From the cell containing the given text, extract its center point as [x, y] coordinate. 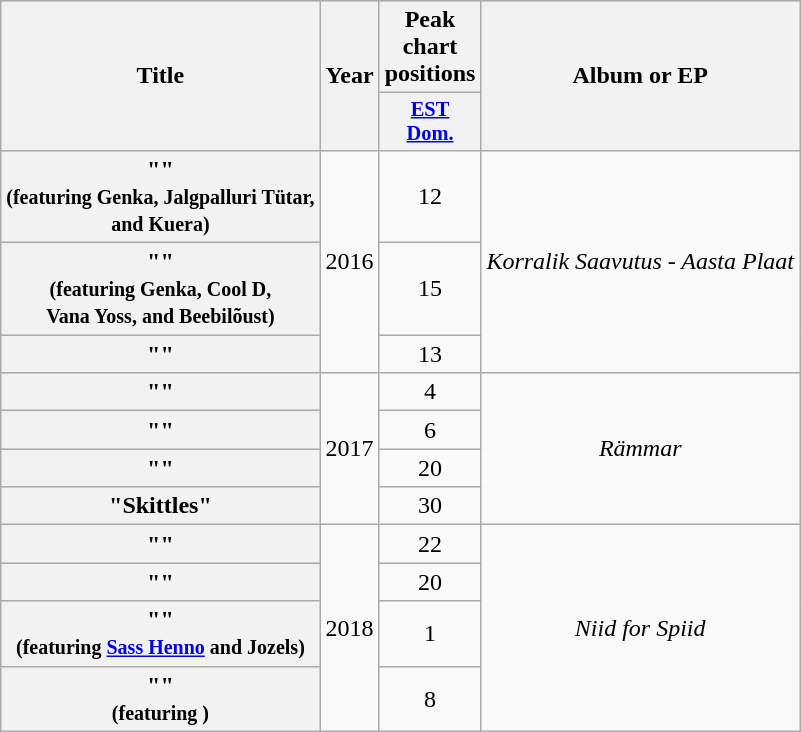
""(featuring Sass Henno and Jozels) [160, 634]
2018 [350, 628]
Title [160, 76]
30 [430, 506]
Album or EP [640, 76]
Niid for Spiid [640, 628]
""(featuring Genka, Jalgpalluri Tütar,and Kuera) [160, 196]
""(featuring Genka, Cool D,Vana Yoss, and Beebilõust) [160, 289]
22 [430, 544]
15 [430, 289]
1 [430, 634]
13 [430, 354]
12 [430, 196]
Korralik Saavutus - Aasta Plaat [640, 261]
Peak chart positions [430, 47]
2016 [350, 261]
8 [430, 698]
ESTDom. [430, 122]
Year [350, 76]
""(featuring ) [160, 698]
"Skittles" [160, 506]
Rämmar [640, 449]
4 [430, 392]
2017 [350, 449]
6 [430, 430]
